Output the (X, Y) coordinate of the center of the cell containing the given text.  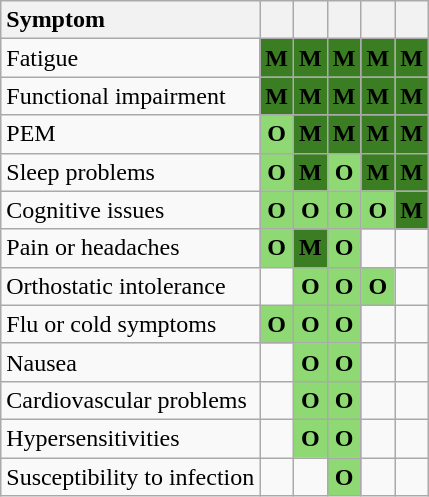
Fatigue (130, 58)
Pain or headaches (130, 248)
Sleep problems (130, 172)
Symptom (130, 20)
Flu or cold symptoms (130, 324)
Nausea (130, 362)
PEM (130, 134)
Cognitive issues (130, 210)
Susceptibility to infection (130, 477)
Cardiovascular problems (130, 400)
Functional impairment (130, 96)
Hypersensitivities (130, 438)
Orthostatic intolerance (130, 286)
